Find where the given text appears and provide that cell's center as [x, y] coordinate. 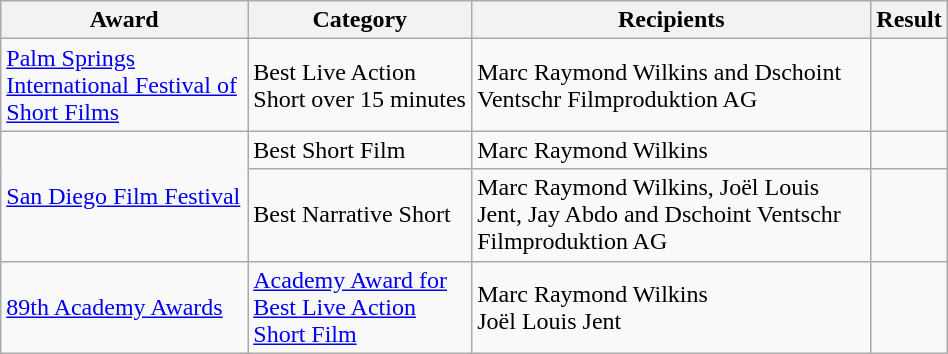
89th Academy Awards [124, 307]
Best Short Film [360, 150]
Best Live Action Short over 15 minutes [360, 85]
Award [124, 20]
San Diego Film Festival [124, 196]
Best Narrative Short [360, 215]
Recipients [672, 20]
Result [909, 20]
Academy Award for Best Live Action Short Film [360, 307]
Marc Raymond Wilkins [672, 150]
Category [360, 20]
Marc Raymond Wilkins and Dschoint Ventschr Filmproduktion AG [672, 85]
Marc Raymond WilkinsJoël Louis Jent [672, 307]
Marc Raymond Wilkins, Joël Louis Jent, Jay Abdo and Dschoint Ventschr Filmproduktion AG [672, 215]
Palm Springs International Festival of Short Films [124, 85]
